Pinpoint the cell where the given text exists, returning its (X, Y) midpoint coordinate. 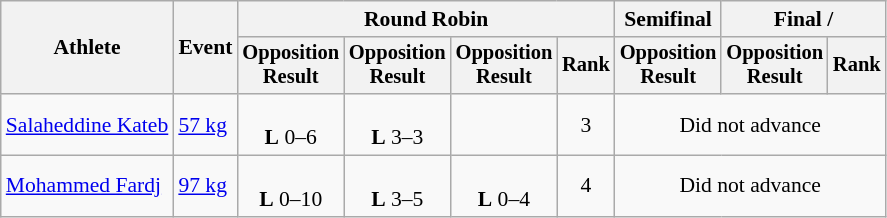
Event (205, 48)
3 (586, 124)
L 0–4 (504, 186)
Round Robin (426, 19)
L 0–6 (290, 124)
Athlete (88, 48)
L 3–5 (398, 186)
97 kg (205, 186)
4 (586, 186)
Semifinal (668, 19)
Final / (803, 19)
Salaheddine Kateb (88, 124)
L 0–10 (290, 186)
Mohammed Fardj (88, 186)
L 3–3 (398, 124)
57 kg (205, 124)
